Extract the (X, Y) coordinate from the center of the cell holding the provided text.  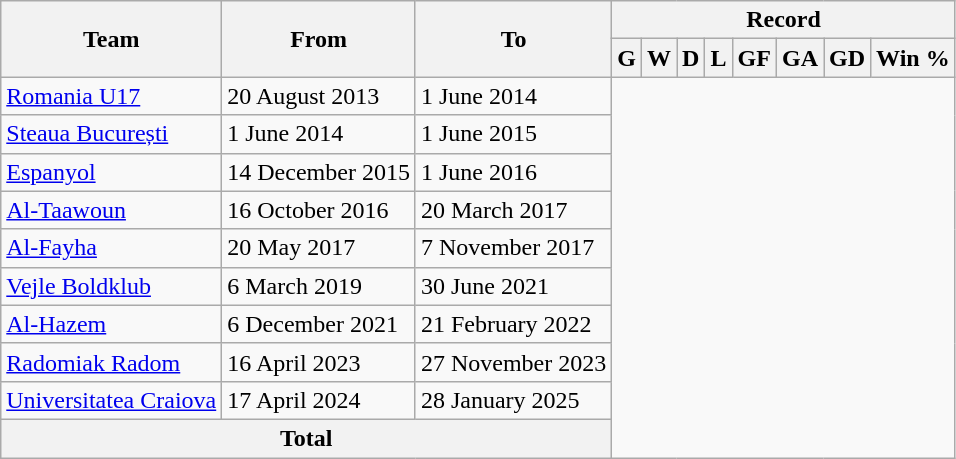
17 April 2024 (319, 400)
To (513, 39)
L (718, 58)
20 August 2013 (319, 96)
GD (848, 58)
28 January 2025 (513, 400)
16 April 2023 (319, 362)
Vejle Boldklub (112, 286)
D (691, 58)
Team (112, 39)
20 March 2017 (513, 210)
G (627, 58)
14 December 2015 (319, 172)
Total (306, 438)
GA (800, 58)
1 June 2015 (513, 134)
30 June 2021 (513, 286)
27 November 2023 (513, 362)
Win % (914, 58)
Espanyol (112, 172)
Radomiak Radom (112, 362)
Al-Taawoun (112, 210)
16 October 2016 (319, 210)
Record (784, 20)
Al-Fayha (112, 248)
1 June 2016 (513, 172)
Steaua București (112, 134)
21 February 2022 (513, 324)
Romania U17 (112, 96)
From (319, 39)
20 May 2017 (319, 248)
Al-Hazem (112, 324)
Universitatea Craiova (112, 400)
W (660, 58)
7 November 2017 (513, 248)
GF (754, 58)
6 March 2019 (319, 286)
6 December 2021 (319, 324)
